Identify which cell holds the provided text, then report its (X, Y) central coordinate. 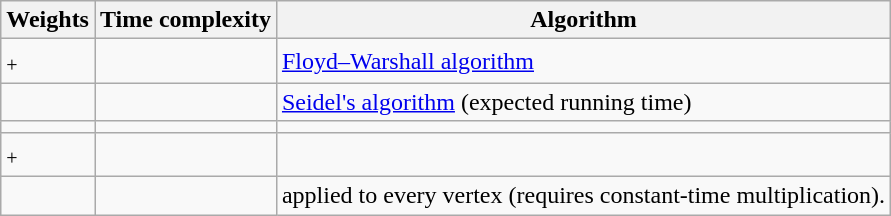
Weights (48, 20)
applied to every vertex (requires constant-time multiplication). (583, 196)
Floyd–Warshall algorithm (583, 61)
Time complexity (185, 20)
Algorithm (583, 20)
Seidel's algorithm (expected running time) (583, 102)
